Locate the cell with the specified text and output its (x, y) center coordinate. 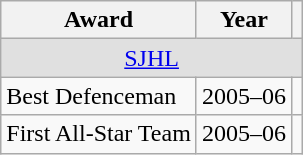
SJHL (152, 58)
First All-Star Team (99, 134)
Best Defenceman (99, 96)
Year (244, 20)
Award (99, 20)
